Output the (X, Y) coordinate of the center of the cell containing the given text.  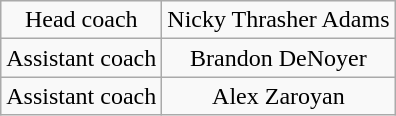
Head coach (82, 20)
Alex Zaroyan (278, 96)
Brandon DeNoyer (278, 58)
Nicky Thrasher Adams (278, 20)
